Capture the cell that displays the provided text and extract its (X, Y) central coordinate. 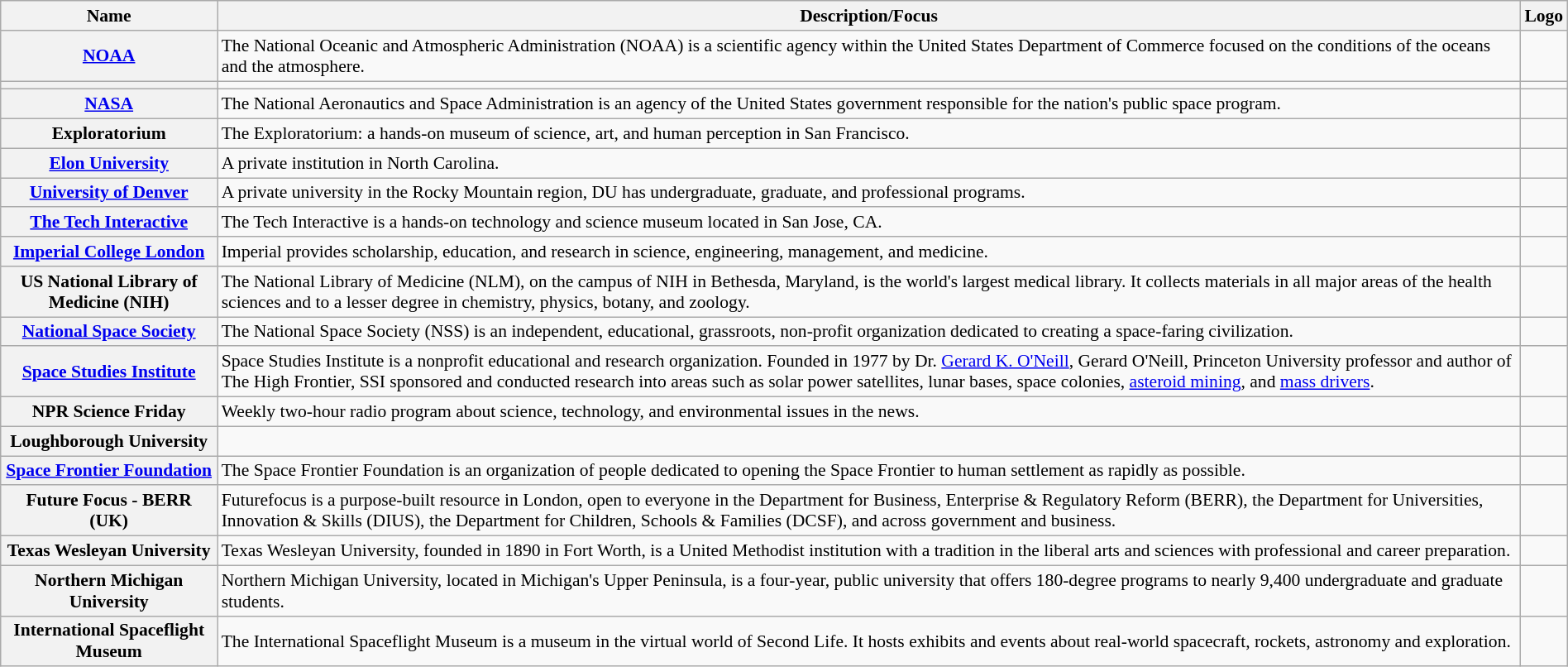
University of Denver (109, 193)
Logo (1543, 16)
NPR Science Friday (109, 412)
The National Aeronautics and Space Administration is an agency of the United States government responsible for the nation's public space program. (869, 104)
Space Studies Institute (109, 372)
Imperial College London (109, 252)
Description/Focus (869, 16)
The Exploratorium: a hands-on museum of science, art, and human perception in San Francisco. (869, 134)
A private university in the Rocky Mountain region, DU has undergraduate, graduate, and professional programs. (869, 193)
Imperial provides scholarship, education, and research in science, engineering, management, and medicine. (869, 252)
A private institution in North Carolina. (869, 163)
The Space Frontier Foundation is an organization of people dedicated to opening the Space Frontier to human settlement as rapidly as possible. (869, 471)
Weekly two-hour radio program about science, technology, and environmental issues in the news. (869, 412)
Space Frontier Foundation (109, 471)
International Spaceflight Museum (109, 641)
Loughborough University (109, 441)
US National Library of Medicine (NIH) (109, 291)
National Space Society (109, 332)
Name (109, 16)
Exploratorium (109, 134)
Future Focus - BERR (UK) (109, 511)
Northern Michigan University (109, 591)
The Tech Interactive (109, 223)
NOAA (109, 56)
The Tech Interactive is a hands-on technology and science museum located in San Jose, CA. (869, 223)
NASA (109, 104)
Elon University (109, 163)
Texas Wesleyan University (109, 551)
